Provide the [X, Y] coordinate of the cell's center where the given text is located.  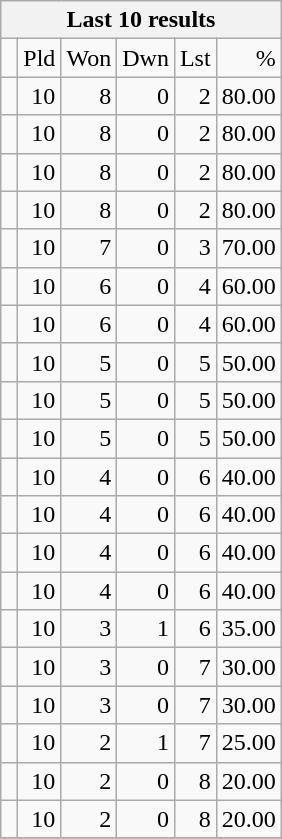
% [248, 58]
Last 10 results [141, 20]
Dwn [146, 58]
35.00 [248, 629]
70.00 [248, 248]
25.00 [248, 743]
Pld [40, 58]
Won [89, 58]
Lst [195, 58]
